For the text-containing cell, return its midpoint in [x, y] coordinate format. 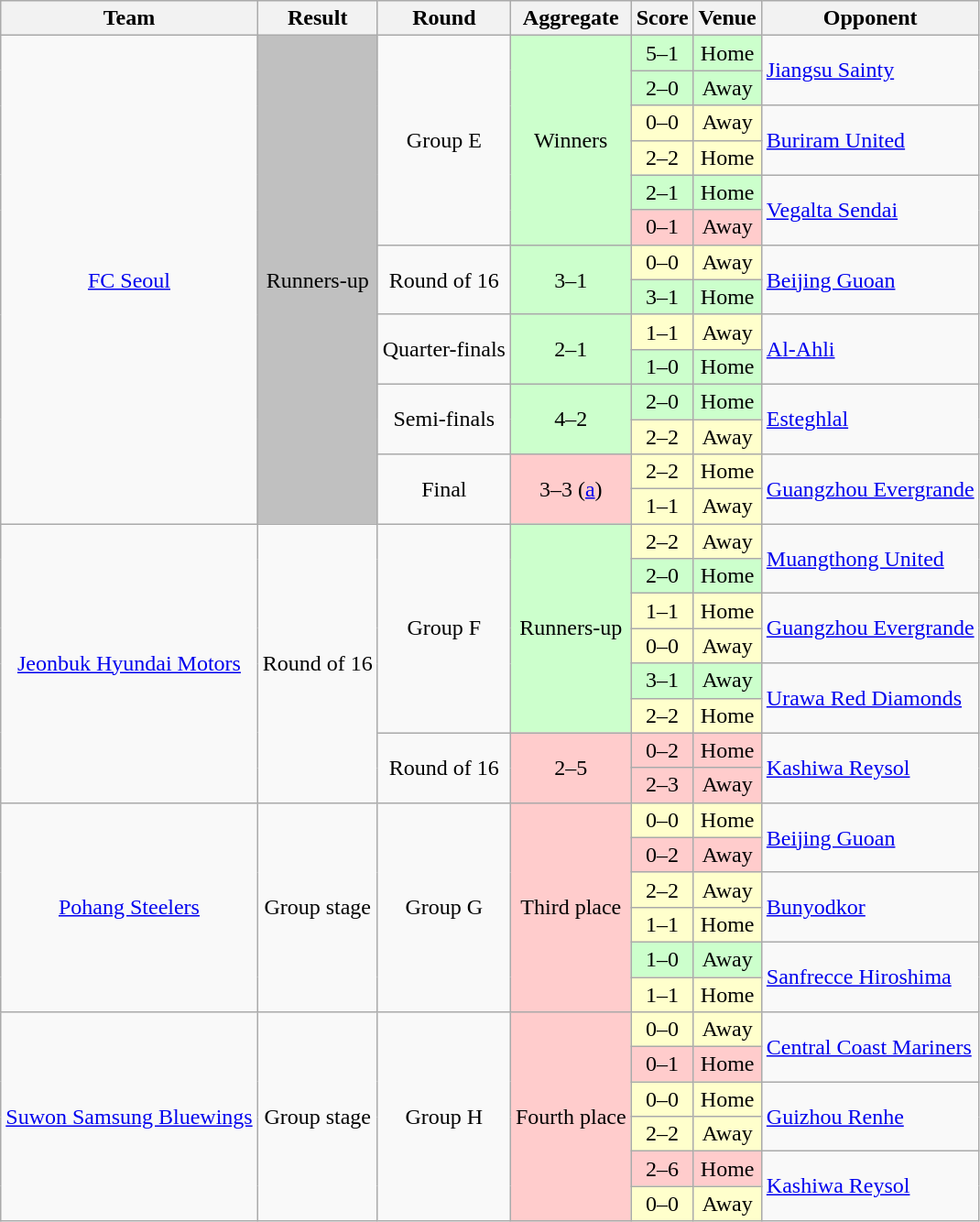
Semi-finals [443, 419]
Sanfrecce Hiroshima [870, 977]
Third place [571, 907]
Team [129, 18]
Opponent [870, 18]
Pohang Steelers [129, 907]
Urawa Red Diamonds [870, 698]
Score [662, 18]
4–2 [571, 419]
Vegalta Sendai [870, 210]
Muangthong United [870, 559]
Fourth place [571, 1117]
Group H [443, 1117]
Central Coast Mariners [870, 1047]
Winners [571, 140]
Round [443, 18]
Group F [443, 628]
5–1 [662, 53]
Final [443, 489]
FC Seoul [129, 280]
Jeonbuk Hyundai Motors [129, 663]
Guizhou Renhe [870, 1117]
Group G [443, 907]
Group E [443, 140]
Jiangsu Sainty [870, 71]
Buriram United [870, 140]
Al-Ahli [870, 349]
Bunyodkor [870, 907]
3–3 (a) [571, 489]
Venue [727, 18]
Quarter-finals [443, 349]
2–6 [662, 1169]
Esteghlal [870, 419]
Aggregate [571, 18]
Result [317, 18]
Suwon Samsung Bluewings [129, 1117]
2–3 [662, 785]
2–5 [571, 768]
